Detect which cell encompasses the target text, then output its (X, Y) center coordinate. 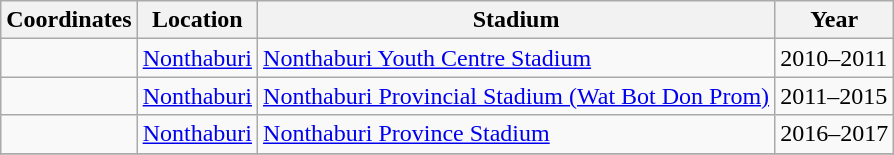
Coordinates (69, 20)
Year (834, 20)
Nonthaburi Province Stadium (516, 134)
Nonthaburi Provincial Stadium (Wat Bot Don Prom) (516, 96)
2010–2011 (834, 58)
Stadium (516, 20)
2011–2015 (834, 96)
Location (197, 20)
Nonthaburi Youth Centre Stadium (516, 58)
2016–2017 (834, 134)
